Find where the given text appears and provide that cell's center as [X, Y] coordinate. 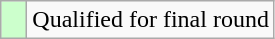
Qualified for final round [151, 20]
